Extract the [x, y] coordinate from the center of the cell holding the provided text.  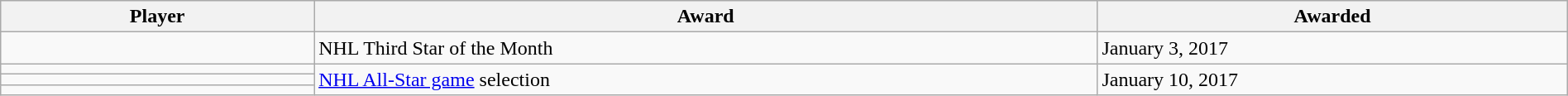
Player [157, 17]
NHL All-Star game selection [706, 79]
January 10, 2017 [1332, 79]
Awarded [1332, 17]
Award [706, 17]
NHL Third Star of the Month [706, 48]
January 3, 2017 [1332, 48]
